Extract the [X, Y] coordinate from the center of the cell holding the provided text.  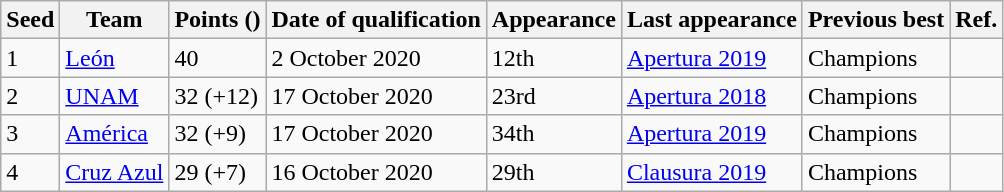
1 [30, 58]
Clausura 2019 [712, 172]
34th [554, 134]
12th [554, 58]
Team [114, 20]
23rd [554, 96]
32 (+9) [218, 134]
Cruz Azul [114, 172]
UNAM [114, 96]
León [114, 58]
2 [30, 96]
América [114, 134]
29 (+7) [218, 172]
Date of qualification [376, 20]
Last appearance [712, 20]
3 [30, 134]
16 October 2020 [376, 172]
2 October 2020 [376, 58]
Points () [218, 20]
32 (+12) [218, 96]
4 [30, 172]
Seed [30, 20]
40 [218, 58]
Appearance [554, 20]
29th [554, 172]
Ref. [976, 20]
Previous best [876, 20]
Apertura 2018 [712, 96]
